Search for the cell housing the specified text and yield its [x, y] center coordinate. 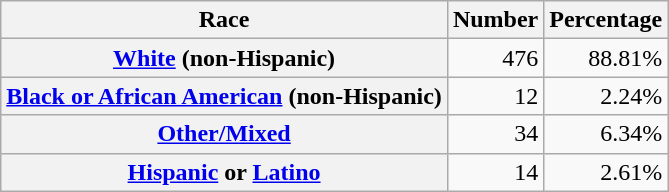
White (non-Hispanic) [224, 58]
12 [495, 96]
6.34% [606, 134]
88.81% [606, 58]
14 [495, 172]
Hispanic or Latino [224, 172]
2.24% [606, 96]
34 [495, 134]
Other/Mixed [224, 134]
Number [495, 20]
Race [224, 20]
Black or African American (non-Hispanic) [224, 96]
2.61% [606, 172]
Percentage [606, 20]
476 [495, 58]
